For the text-containing cell, return its midpoint in (X, Y) coordinate format. 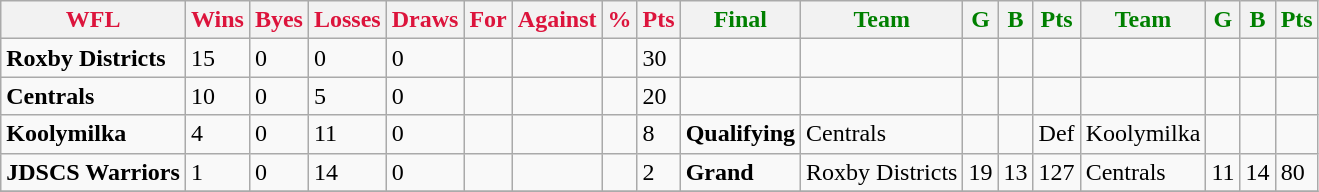
Losses (347, 20)
Grand (740, 172)
80 (1296, 172)
Def (1056, 134)
Wins (217, 20)
Against (557, 20)
19 (980, 172)
Byes (278, 20)
15 (217, 58)
5 (347, 96)
Final (740, 20)
Qualifying (740, 134)
WFL (94, 20)
8 (658, 134)
127 (1056, 172)
30 (658, 58)
4 (217, 134)
20 (658, 96)
For (488, 20)
13 (1016, 172)
1 (217, 172)
JDSCS Warriors (94, 172)
Draws (425, 20)
% (620, 20)
10 (217, 96)
2 (658, 172)
